Provide the [X, Y] coordinate of the cell's center where the given text is located.  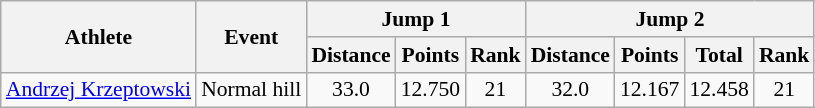
12.167 [650, 90]
32.0 [570, 90]
33.0 [350, 90]
Jump 2 [670, 19]
Athlete [98, 36]
Normal hill [251, 90]
Andrzej Krzeptowski [98, 90]
Total [718, 55]
12.458 [718, 90]
12.750 [430, 90]
Event [251, 36]
Jump 1 [416, 19]
